Find where the given text appears and provide that cell's center as (X, Y) coordinate. 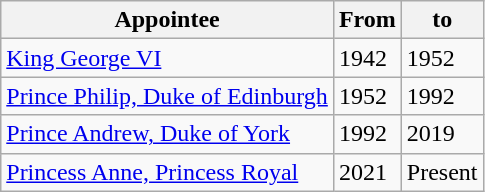
King George VI (168, 58)
2019 (442, 134)
1942 (367, 58)
Princess Anne, Princess Royal (168, 172)
Prince Philip, Duke of Edinburgh (168, 96)
2021 (367, 172)
Appointee (168, 20)
From (367, 20)
Present (442, 172)
Prince Andrew, Duke of York (168, 134)
to (442, 20)
